Return the [x, y] coordinate for the center point of the cell that contains the specified text.  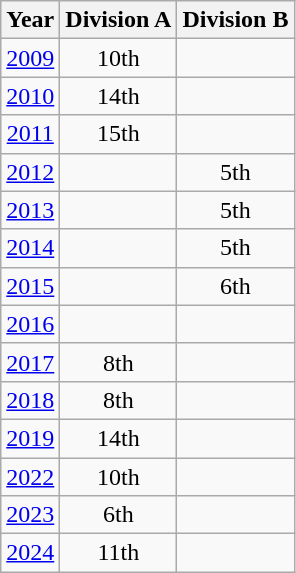
2014 [30, 248]
2024 [30, 553]
15th [118, 134]
2019 [30, 438]
2011 [30, 134]
Division B [236, 20]
Year [30, 20]
2009 [30, 58]
2010 [30, 96]
2022 [30, 477]
2012 [30, 172]
2013 [30, 210]
2016 [30, 324]
2018 [30, 400]
11th [118, 553]
Division A [118, 20]
2017 [30, 362]
2015 [30, 286]
2023 [30, 515]
